Capture the cell that displays the provided text and extract its (x, y) central coordinate. 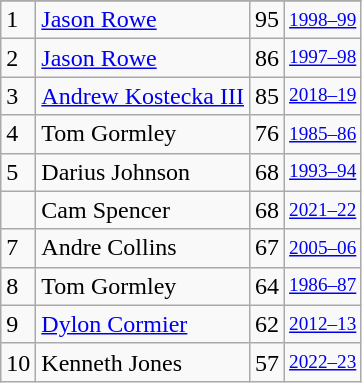
1985–86 (323, 134)
3 (18, 96)
1997–98 (323, 58)
2022–23 (323, 362)
95 (266, 20)
76 (266, 134)
10 (18, 362)
8 (18, 286)
2 (18, 58)
5 (18, 172)
57 (266, 362)
2005–06 (323, 248)
86 (266, 58)
85 (266, 96)
67 (266, 248)
1 (18, 20)
Dylon Cormier (143, 324)
9 (18, 324)
4 (18, 134)
64 (266, 286)
Andrew Kostecka III (143, 96)
Andre Collins (143, 248)
Cam Spencer (143, 210)
Darius Johnson (143, 172)
7 (18, 248)
2018–19 (323, 96)
Kenneth Jones (143, 362)
1998–99 (323, 20)
1986–87 (323, 286)
1993–94 (323, 172)
62 (266, 324)
2012–13 (323, 324)
2021–22 (323, 210)
